For the text-containing cell, return its midpoint in [x, y] coordinate format. 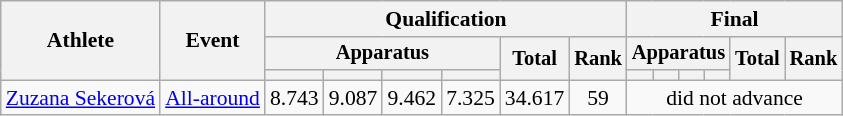
Final [734, 19]
9.087 [354, 98]
did not advance [734, 98]
34.617 [534, 98]
59 [598, 98]
7.325 [470, 98]
Athlete [80, 40]
All-around [212, 98]
Event [212, 40]
Zuzana Sekerová [80, 98]
9.462 [412, 98]
Qualification [446, 19]
8.743 [294, 98]
